Capture the cell that displays the provided text and extract its [x, y] central coordinate. 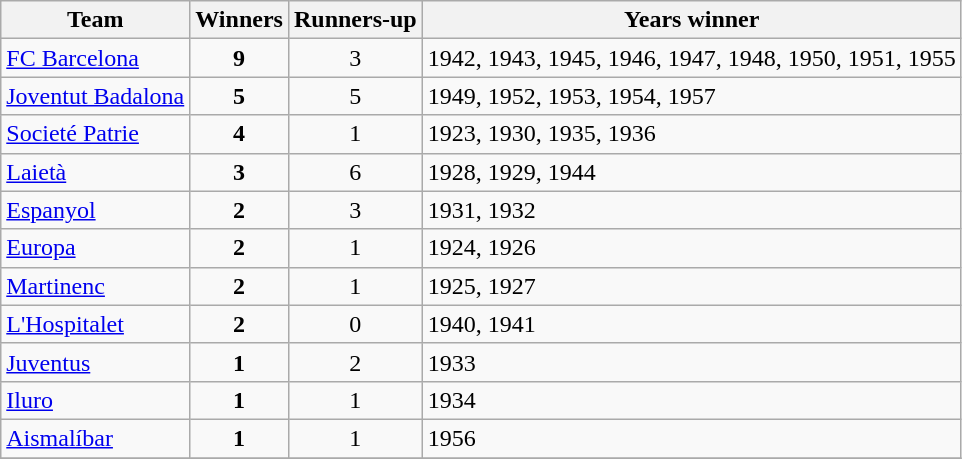
6 [355, 172]
1925, 1927 [692, 286]
4 [240, 134]
Team [96, 20]
Espanyol [96, 210]
Societé Patrie [96, 134]
1942, 1943, 1945, 1946, 1947, 1948, 1950, 1951, 1955 [692, 58]
Joventut Badalona [96, 96]
1956 [692, 438]
1931, 1932 [692, 210]
Iluro [96, 400]
FC Barcelona [96, 58]
1933 [692, 362]
1949, 1952, 1953, 1954, 1957 [692, 96]
Martinenc [96, 286]
Years winner [692, 20]
0 [355, 324]
1934 [692, 400]
Laietà [96, 172]
Aismalíbar [96, 438]
Europa [96, 248]
1940, 1941 [692, 324]
Juventus [96, 362]
Runners-up [355, 20]
1923, 1930, 1935, 1936 [692, 134]
L'Hospitalet [96, 324]
1924, 1926 [692, 248]
1928, 1929, 1944 [692, 172]
9 [240, 58]
Winners [240, 20]
